Scan for the cell matching the given text and deliver its (X, Y) coordinate at center. 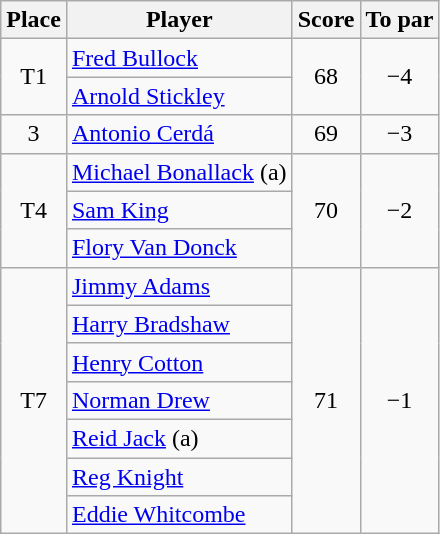
−2 (400, 210)
69 (326, 134)
Antonio Cerdá (179, 134)
Michael Bonallack (a) (179, 172)
Sam King (179, 210)
Harry Bradshaw (179, 324)
Jimmy Adams (179, 286)
T7 (34, 400)
Eddie Whitcombe (179, 515)
70 (326, 210)
Arnold Stickley (179, 96)
To par (400, 20)
Reg Knight (179, 477)
Reid Jack (a) (179, 438)
68 (326, 77)
Player (179, 20)
Norman Drew (179, 400)
Henry Cotton (179, 362)
Flory Van Donck (179, 248)
−3 (400, 134)
3 (34, 134)
−4 (400, 77)
T4 (34, 210)
Fred Bullock (179, 58)
Place (34, 20)
71 (326, 400)
T1 (34, 77)
−1 (400, 400)
Score (326, 20)
